Return the [x, y] coordinate for the center point of the cell that contains the specified text.  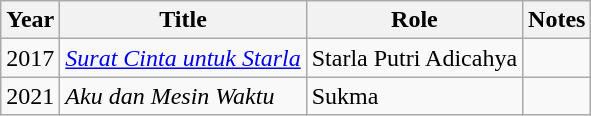
Surat Cinta untuk Starla [183, 58]
Year [30, 20]
2017 [30, 58]
Notes [557, 20]
Sukma [414, 96]
2021 [30, 96]
Aku dan Mesin Waktu [183, 96]
Title [183, 20]
Role [414, 20]
Starla Putri Adicahya [414, 58]
